Determine the (X, Y) coordinate at the center of the cell enclosing the given text.  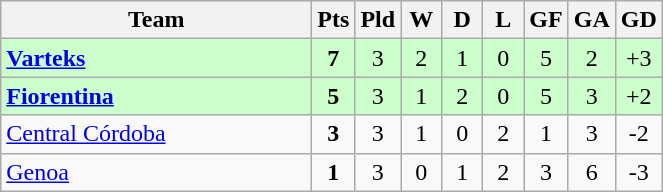
Pld (378, 20)
Varteks (156, 58)
7 (334, 58)
Team (156, 20)
GD (638, 20)
6 (592, 172)
-2 (638, 134)
-3 (638, 172)
Genoa (156, 172)
L (504, 20)
GA (592, 20)
+3 (638, 58)
W (422, 20)
Fiorentina (156, 96)
D (462, 20)
Central Córdoba (156, 134)
Pts (334, 20)
GF (546, 20)
+2 (638, 96)
